Locate the cell with the specified text and output its [x, y] center coordinate. 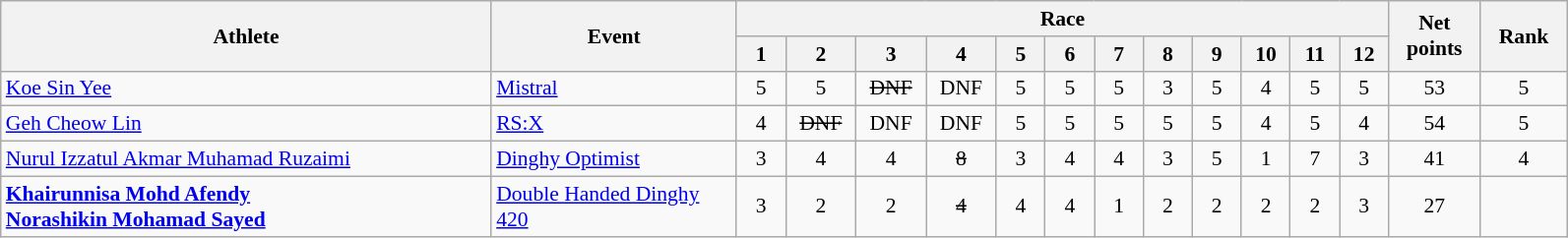
Nurul Izzatul Akmar Muhamad Ruzaimi [246, 159]
Net points [1435, 35]
9 [1217, 54]
RS:X [614, 124]
Athlete [246, 35]
Race [1062, 19]
54 [1435, 124]
6 [1070, 54]
Koe Sin Yee [246, 89]
Mistral [614, 89]
12 [1364, 54]
41 [1435, 159]
Rank [1524, 35]
11 [1315, 54]
Double Handed Dinghy 420 [614, 207]
Geh Cheow Lin [246, 124]
53 [1435, 89]
Event [614, 35]
Khairunnisa Mohd AfendyNorashikin Mohamad Sayed [246, 207]
27 [1435, 207]
10 [1266, 54]
Dinghy Optimist [614, 159]
